Locate the cell with the specified text and output its [X, Y] center coordinate. 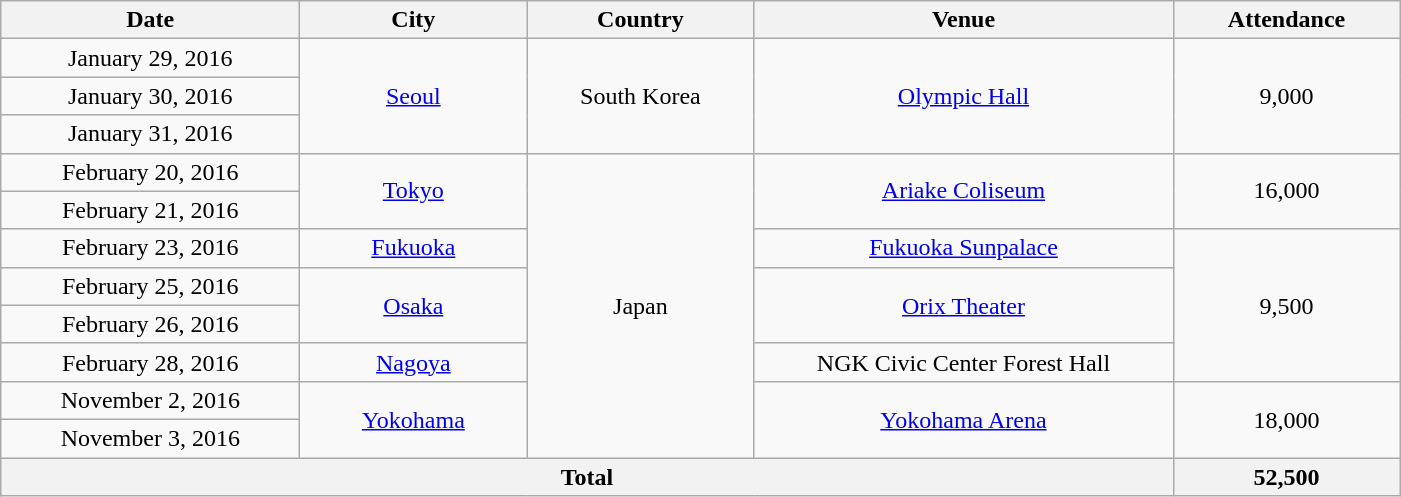
Venue [964, 20]
Seoul [414, 96]
16,000 [1286, 191]
Fukuoka [414, 248]
City [414, 20]
18,000 [1286, 419]
February 23, 2016 [150, 248]
Yokohama Arena [964, 419]
9,000 [1286, 96]
Total [587, 477]
Nagoya [414, 362]
Tokyo [414, 191]
Ariake Coliseum [964, 191]
February 26, 2016 [150, 324]
November 2, 2016 [150, 400]
Attendance [1286, 20]
February 20, 2016 [150, 172]
November 3, 2016 [150, 438]
9,500 [1286, 305]
January 31, 2016 [150, 134]
Yokohama [414, 419]
February 25, 2016 [150, 286]
Olympic Hall [964, 96]
NGK Civic Center Forest Hall [964, 362]
South Korea [640, 96]
Country [640, 20]
Orix Theater [964, 305]
January 30, 2016 [150, 96]
Osaka [414, 305]
Japan [640, 305]
February 28, 2016 [150, 362]
February 21, 2016 [150, 210]
Date [150, 20]
52,500 [1286, 477]
January 29, 2016 [150, 58]
Fukuoka Sunpalace [964, 248]
